Identify which cell holds the provided text, then report its (x, y) central coordinate. 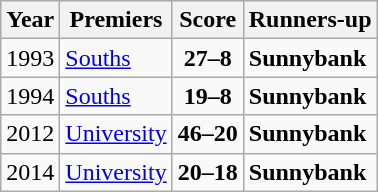
20–18 (208, 172)
Premiers (116, 20)
27–8 (208, 58)
1994 (30, 96)
Year (30, 20)
2012 (30, 134)
19–8 (208, 96)
46–20 (208, 134)
Score (208, 20)
Runners-up (310, 20)
1993 (30, 58)
2014 (30, 172)
